For the text-containing cell, return its midpoint in (x, y) coordinate format. 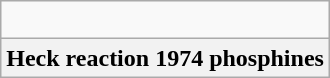
Heck reaction 1974 phosphines (166, 58)
